Extract the (X, Y) coordinate from the center of the cell holding the provided text.  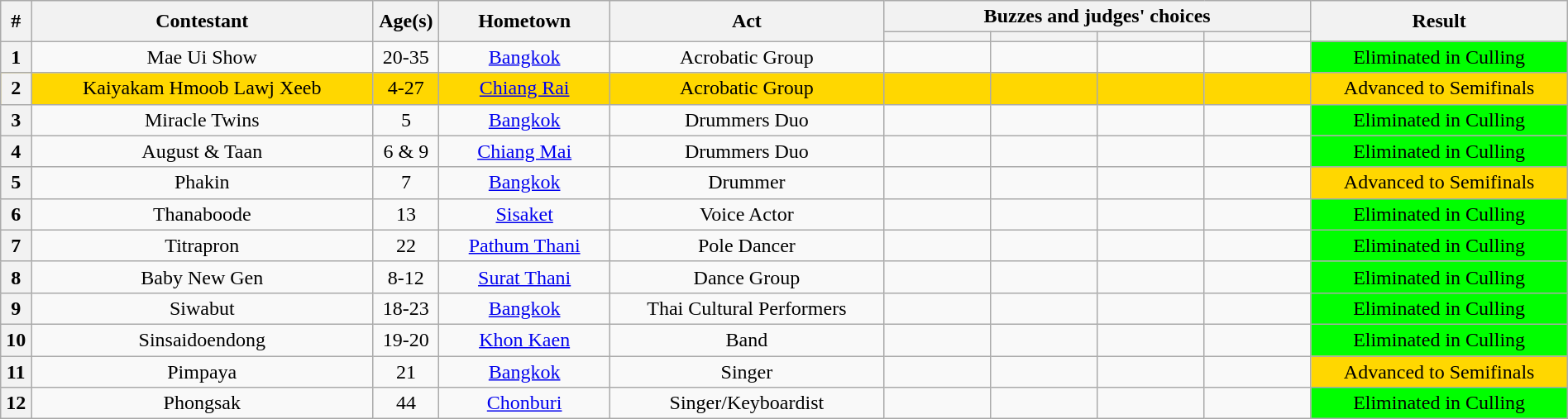
44 (406, 403)
Sisaket (524, 214)
Phakin (202, 183)
4-27 (406, 88)
21 (406, 371)
Singer (748, 371)
Titrapron (202, 245)
Thai Cultural Performers (748, 308)
10 (17, 340)
Result (1439, 21)
Voice Actor (748, 214)
Kaiyakam Hmoob Lawj Xeeb (202, 88)
Drummer (748, 183)
Siwabut (202, 308)
11 (17, 371)
Buzzes and judges' choices (1097, 17)
Phongsak (202, 403)
4 (17, 151)
20-35 (406, 57)
Act (748, 21)
Khon Kaen (524, 340)
3 (17, 120)
Contestant (202, 21)
13 (406, 214)
Band (748, 340)
6 (17, 214)
# (17, 21)
9 (17, 308)
19-20 (406, 340)
Dance Group (748, 277)
August & Taan (202, 151)
Sinsaidoendong (202, 340)
2 (17, 88)
Singer/Keyboardist (748, 403)
Surat Thani (524, 277)
1 (17, 57)
Chonburi (524, 403)
Hometown (524, 21)
12 (17, 403)
Mae Ui Show (202, 57)
Age(s) (406, 21)
Thanaboode (202, 214)
18-23 (406, 308)
Chiang Mai (524, 151)
Pole Dancer (748, 245)
Baby New Gen (202, 277)
Chiang Rai (524, 88)
8-12 (406, 277)
22 (406, 245)
6 & 9 (406, 151)
Pathum Thani (524, 245)
Pimpaya (202, 371)
Miracle Twins (202, 120)
8 (17, 277)
